From the cell containing the given text, extract its center point as (x, y) coordinate. 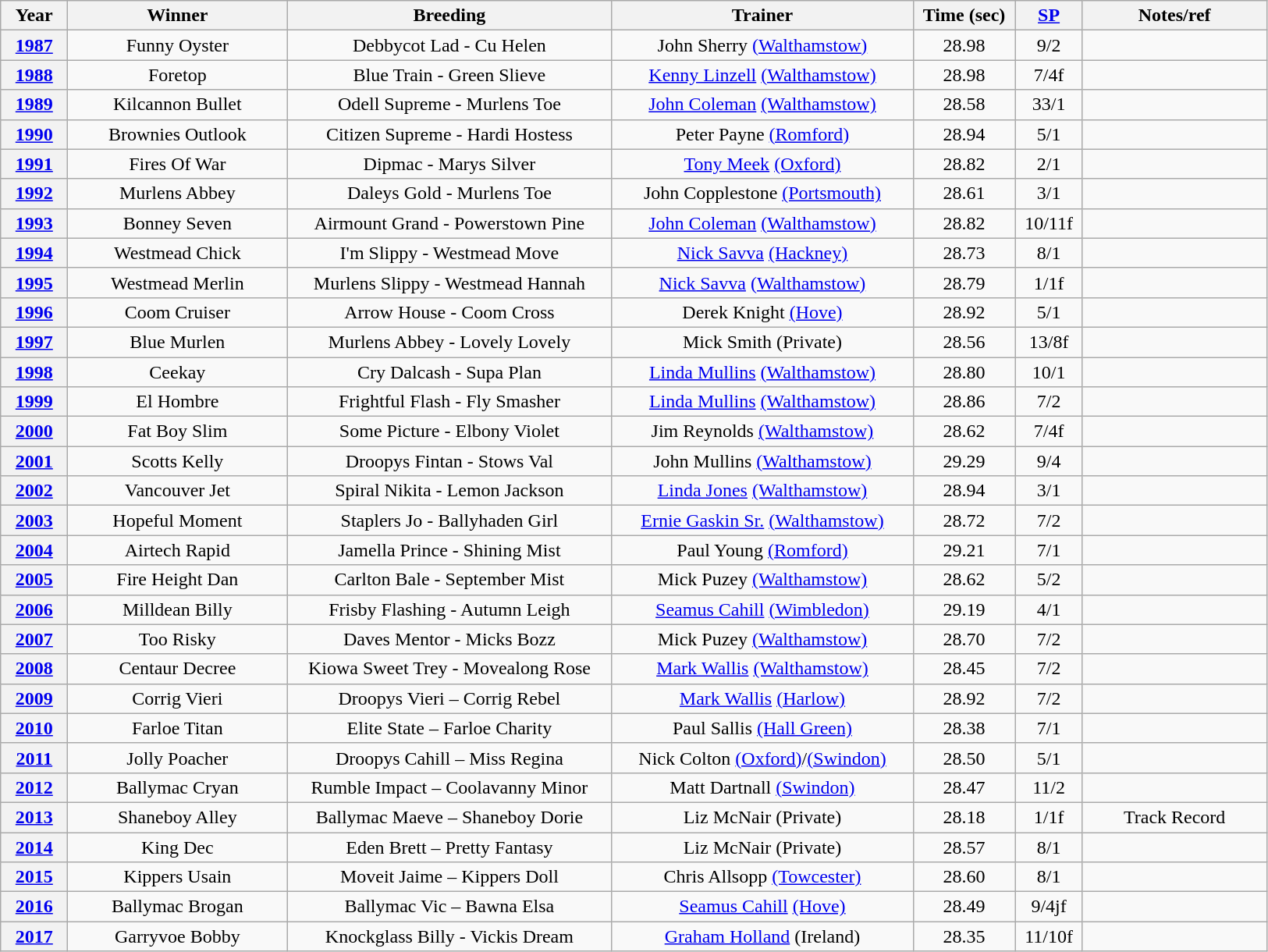
Droopys Fintan - Stows Val (449, 461)
Daves Mentor - Micks Bozz (449, 639)
Trainer (762, 16)
Corrig Vieri (178, 698)
2000 (34, 432)
5/2 (1049, 580)
Chris Allsopp (Towcester) (762, 877)
13/8f (1049, 342)
Track Record (1174, 817)
Droopys Cahill – Miss Regina (449, 758)
1988 (34, 75)
1997 (34, 342)
Nick Colton (Oxford)/(Swindon) (762, 758)
Bonney Seven (178, 223)
Garryvoe Bobby (178, 936)
28.58 (964, 105)
Derek Knight (Hove) (762, 312)
Matt Dartnall (Swindon) (762, 787)
28.80 (964, 372)
Fires Of War (178, 164)
Jim Reynolds (Walthamstow) (762, 432)
1996 (34, 312)
Daleys Gold - Murlens Toe (449, 194)
Elite State – Farloe Charity (449, 728)
Frightful Flash - Fly Smasher (449, 402)
Nick Savva (Hackney) (762, 253)
Shaneboy Alley (178, 817)
1998 (34, 372)
Airmount Grand - Powerstown Pine (449, 223)
2007 (34, 639)
SP (1049, 16)
Too Risky (178, 639)
Peter Payne (Romford) (762, 134)
Blue Train - Green Slieve (449, 75)
Mick Smith (Private) (762, 342)
9/4jf (1049, 907)
Some Picture - Elbony Violet (449, 432)
28.18 (964, 817)
1989 (34, 105)
Murlens Abbey (178, 194)
28.56 (964, 342)
2016 (34, 907)
28.35 (964, 936)
2003 (34, 520)
Odell Supreme - Murlens Toe (449, 105)
Moveit Jaime – Kippers Doll (449, 877)
28.86 (964, 402)
Jolly Poacher (178, 758)
28.57 (964, 847)
John Mullins (Walthamstow) (762, 461)
Ballymac Maeve – Shaneboy Dorie (449, 817)
28.61 (964, 194)
9/4 (1049, 461)
1994 (34, 253)
Blue Murlen (178, 342)
Year (34, 16)
Droopys Vieri – Corrig Rebel (449, 698)
28.70 (964, 639)
Hopeful Moment (178, 520)
Mark Wallis (Harlow) (762, 698)
Funny Oyster (178, 45)
28.60 (964, 877)
2014 (34, 847)
1991 (34, 164)
2002 (34, 491)
29.21 (964, 550)
2013 (34, 817)
Kenny Linzell (Walthamstow) (762, 75)
Frisby Flashing - Autumn Leigh (449, 609)
Staplers Jo - Ballyhaden Girl (449, 520)
Fat Boy Slim (178, 432)
2004 (34, 550)
Jamella Prince - Shining Mist (449, 550)
Paul Young (Romford) (762, 550)
28.72 (964, 520)
2009 (34, 698)
Murlens Abbey - Lovely Lovely (449, 342)
1992 (34, 194)
Ballymac Vic – Bawna Elsa (449, 907)
2001 (34, 461)
10/1 (1049, 372)
Coom Cruiser (178, 312)
28.73 (964, 253)
2015 (34, 877)
1987 (34, 45)
10/11f (1049, 223)
King Dec (178, 847)
28.79 (964, 282)
2010 (34, 728)
Kiowa Sweet Trey - Movealong Rose (449, 669)
2008 (34, 669)
29.19 (964, 609)
1990 (34, 134)
Ernie Gaskin Sr. (Walthamstow) (762, 520)
Mark Wallis (Walthamstow) (762, 669)
Dipmac - Marys Silver (449, 164)
28.45 (964, 669)
33/1 (1049, 105)
2005 (34, 580)
28.50 (964, 758)
28.47 (964, 787)
Fire Height Dan (178, 580)
Debbycot Lad - Cu Helen (449, 45)
1999 (34, 402)
El Hombre (178, 402)
29.29 (964, 461)
Foretop (178, 75)
Kippers Usain (178, 877)
Scotts Kelly (178, 461)
Winner (178, 16)
John Sherry (Walthamstow) (762, 45)
Nick Savva (Walthamstow) (762, 282)
Paul Sallis (Hall Green) (762, 728)
Cry Dalcash - Supa Plan (449, 372)
Farloe Titan (178, 728)
Westmead Merlin (178, 282)
Vancouver Jet (178, 491)
Milldean Billy (178, 609)
9/2 (1049, 45)
Rumble Impact – Coolavanny Minor (449, 787)
Knockglass Billy - Vickis Dream (449, 936)
Breeding (449, 16)
11/10f (1049, 936)
Seamus Cahill (Hove) (762, 907)
28.49 (964, 907)
Kilcannon Bullet (178, 105)
Citizen Supreme - Hardi Hostess (449, 134)
1993 (34, 223)
Ballymac Cryan (178, 787)
Linda Jones (Walthamstow) (762, 491)
28.38 (964, 728)
11/2 (1049, 787)
Arrow House - Coom Cross (449, 312)
Eden Brett – Pretty Fantasy (449, 847)
Ballymac Brogan (178, 907)
Spiral Nikita - Lemon Jackson (449, 491)
Tony Meek (Oxford) (762, 164)
2011 (34, 758)
Brownies Outlook (178, 134)
Airtech Rapid (178, 550)
I'm Slippy - Westmead Move (449, 253)
2017 (34, 936)
1995 (34, 282)
2006 (34, 609)
Ceekay (178, 372)
2/1 (1049, 164)
Murlens Slippy - Westmead Hannah (449, 282)
Centaur Decree (178, 669)
2012 (34, 787)
Graham Holland (Ireland) (762, 936)
4/1 (1049, 609)
Westmead Chick (178, 253)
Carlton Bale - September Mist (449, 580)
John Copplestone (Portsmouth) (762, 194)
Seamus Cahill (Wimbledon) (762, 609)
Time (sec) (964, 16)
Notes/ref (1174, 16)
